Output the [x, y] coordinate of the center of the cell containing the given text.  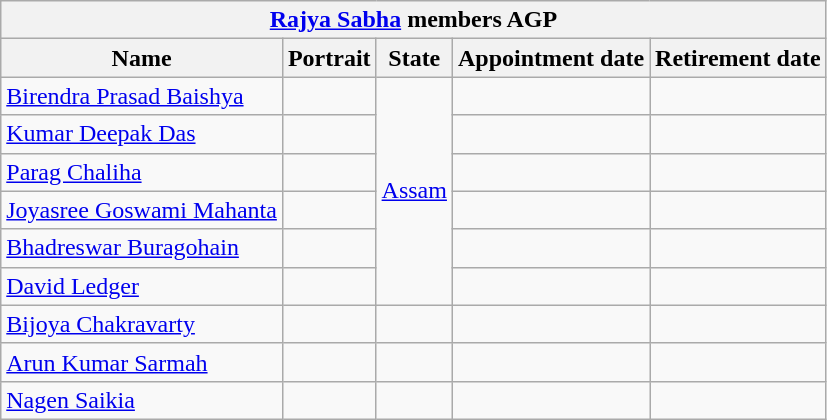
Appointment date [550, 58]
Joyasree Goswami Mahanta [142, 210]
Name [142, 58]
Bhadreswar Buragohain [142, 248]
Bijoya Chakravarty [142, 324]
Rajya Sabha members AGP [414, 20]
Portrait [329, 58]
David Ledger [142, 286]
Retirement date [738, 58]
Nagen Saikia [142, 400]
Kumar Deepak Das [142, 134]
Assam [414, 191]
State [414, 58]
Arun Kumar Sarmah [142, 362]
Parag Chaliha [142, 172]
Birendra Prasad Baishya [142, 96]
